Detect which cell encompasses the target text, then output its (x, y) center coordinate. 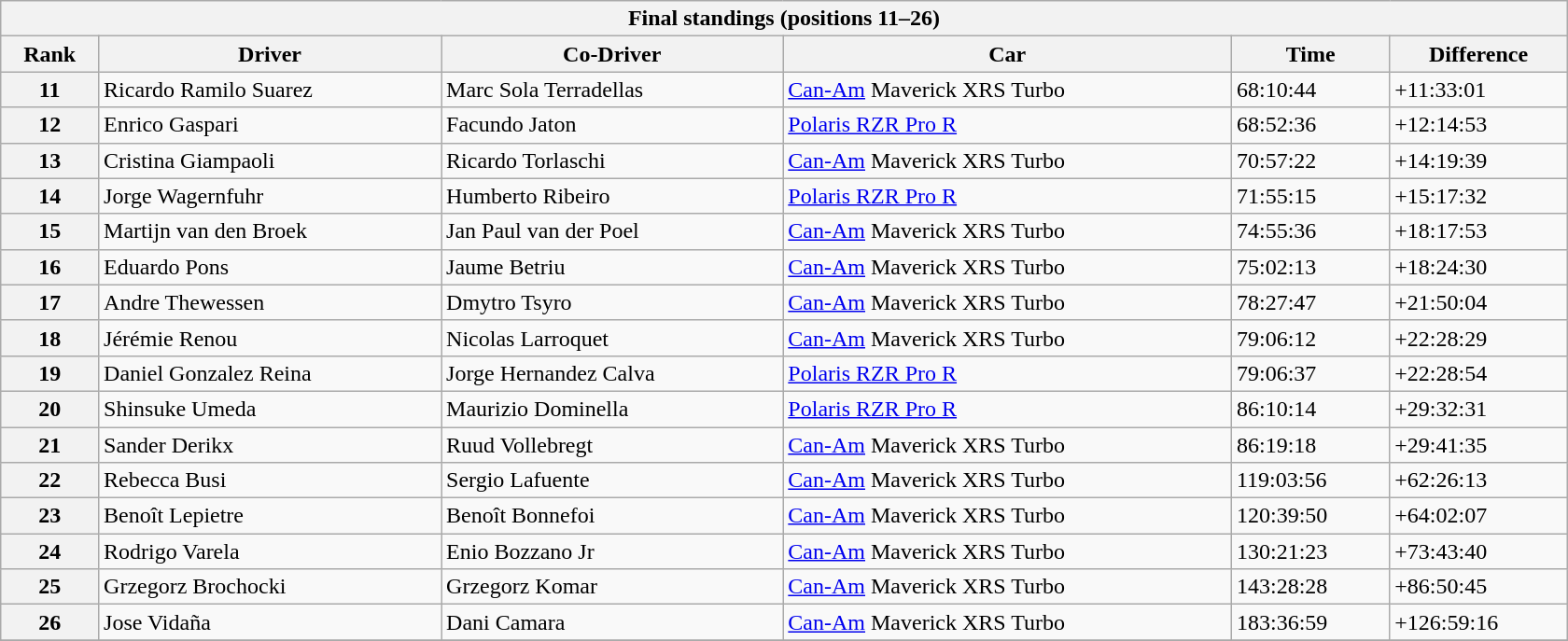
Co-Driver (612, 54)
75:02:13 (1310, 267)
Jose Vidaña (271, 622)
+73:43:40 (1478, 551)
74:55:36 (1310, 231)
+126:59:16 (1478, 622)
Jorge Hernandez Calva (612, 373)
79:06:37 (1310, 373)
Cristina Giampaoli (271, 160)
Benoît Bonnefoi (612, 516)
19 (50, 373)
+11:33:01 (1478, 90)
18 (50, 338)
70:57:22 (1310, 160)
26 (50, 622)
Rodrigo Varela (271, 551)
Ricardo Ramilo Suarez (271, 90)
Maurizio Dominella (612, 409)
13 (50, 160)
+14:19:39 (1478, 160)
Dani Camara (612, 622)
Sergio Lafuente (612, 481)
Martijn van den Broek (271, 231)
Driver (271, 54)
Rank (50, 54)
Time (1310, 54)
Difference (1478, 54)
120:39:50 (1310, 516)
86:10:14 (1310, 409)
+12:14:53 (1478, 125)
Grzegorz Komar (612, 587)
17 (50, 302)
Enrico Gaspari (271, 125)
Nicolas Larroquet (612, 338)
Final standings (positions 11–26) (784, 19)
23 (50, 516)
+29:32:31 (1478, 409)
+22:28:54 (1478, 373)
25 (50, 587)
+22:28:29 (1478, 338)
Sander Derikx (271, 445)
24 (50, 551)
+18:17:53 (1478, 231)
68:52:36 (1310, 125)
+62:26:13 (1478, 481)
Facundo Jaton (612, 125)
Daniel Gonzalez Reina (271, 373)
71:55:15 (1310, 196)
Andre Thewessen (271, 302)
183:36:59 (1310, 622)
16 (50, 267)
Benoît Lepietre (271, 516)
21 (50, 445)
Shinsuke Umeda (271, 409)
79:06:12 (1310, 338)
Jorge Wagernfuhr (271, 196)
+18:24:30 (1478, 267)
11 (50, 90)
+21:50:04 (1478, 302)
+15:17:32 (1478, 196)
130:21:23 (1310, 551)
14 (50, 196)
+64:02:07 (1478, 516)
15 (50, 231)
20 (50, 409)
Marc Sola Terradellas (612, 90)
Dmytro Tsyro (612, 302)
Rebecca Busi (271, 481)
+86:50:45 (1478, 587)
+29:41:35 (1478, 445)
Humberto Ribeiro (612, 196)
Enio Bozzano Jr (612, 551)
Jérémie Renou (271, 338)
Car (1008, 54)
Grzegorz Brochocki (271, 587)
12 (50, 125)
Ricardo Torlaschi (612, 160)
119:03:56 (1310, 481)
86:19:18 (1310, 445)
78:27:47 (1310, 302)
Jaume Betriu (612, 267)
22 (50, 481)
Jan Paul van der Poel (612, 231)
Eduardo Pons (271, 267)
143:28:28 (1310, 587)
68:10:44 (1310, 90)
Ruud Vollebregt (612, 445)
